Extract the (x, y) coordinate from the center of the cell holding the provided text.  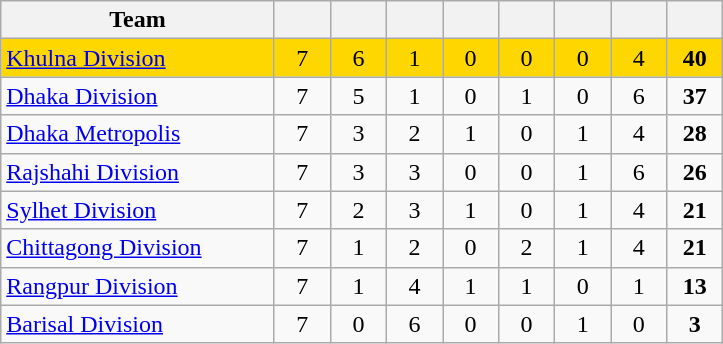
Rangpur Division (138, 286)
Khulna Division (138, 58)
Rajshahi Division (138, 172)
13 (695, 286)
37 (695, 96)
26 (695, 172)
Sylhet Division (138, 210)
Dhaka Metropolis (138, 134)
Dhaka Division (138, 96)
5 (358, 96)
28 (695, 134)
Barisal Division (138, 324)
Chittagong Division (138, 248)
40 (695, 58)
Team (138, 20)
